Find where the given text appears and provide that cell's center as (x, y) coordinate. 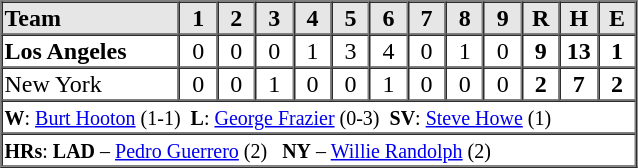
5 (350, 18)
8 (465, 18)
HRs: LAD – Pedro Guerrero (2) NY – Willie Randolph (2) (319, 150)
New York (91, 84)
6 (388, 18)
H (579, 18)
E (617, 18)
R (541, 18)
Los Angeles (91, 50)
Team (91, 18)
13 (579, 50)
W: Burt Hooton (1-1) L: George Frazier (0-3) SV: Steve Howe (1) (319, 116)
